Determine the (X, Y) coordinate at the center of the cell enclosing the given text.  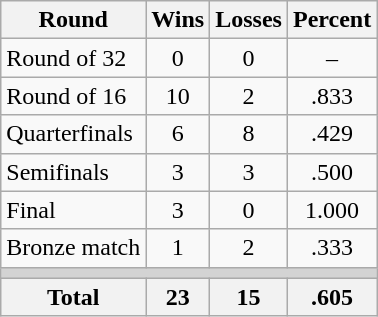
1 (178, 248)
– (332, 58)
1.000 (332, 210)
.429 (332, 134)
Losses (249, 20)
Quarterfinals (74, 134)
.605 (332, 297)
.833 (332, 96)
Round (74, 20)
Percent (332, 20)
Total (74, 297)
Final (74, 210)
8 (249, 134)
.333 (332, 248)
Bronze match (74, 248)
Round of 32 (74, 58)
Semifinals (74, 172)
15 (249, 297)
Wins (178, 20)
.500 (332, 172)
23 (178, 297)
Round of 16 (74, 96)
6 (178, 134)
10 (178, 96)
